Capture the cell that displays the provided text and extract its [X, Y] central coordinate. 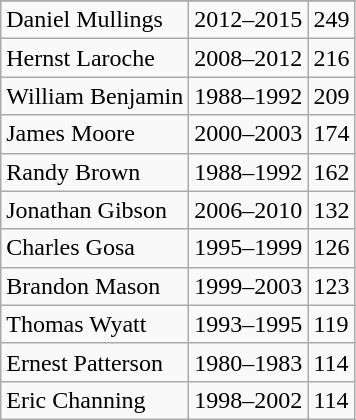
2006–2010 [248, 210]
209 [332, 96]
William Benjamin [95, 96]
Hernst Laroche [95, 58]
Randy Brown [95, 172]
1980–1983 [248, 362]
1993–1995 [248, 324]
2000–2003 [248, 134]
1998–2002 [248, 400]
126 [332, 248]
174 [332, 134]
216 [332, 58]
Eric Channing [95, 400]
1995–1999 [248, 248]
119 [332, 324]
2012–2015 [248, 20]
Charles Gosa [95, 248]
1999–2003 [248, 286]
Jonathan Gibson [95, 210]
162 [332, 172]
2008–2012 [248, 58]
James Moore [95, 134]
Thomas Wyatt [95, 324]
249 [332, 20]
Daniel Mullings [95, 20]
123 [332, 286]
Ernest Patterson [95, 362]
132 [332, 210]
Brandon Mason [95, 286]
